Capture the cell that displays the provided text and extract its (x, y) central coordinate. 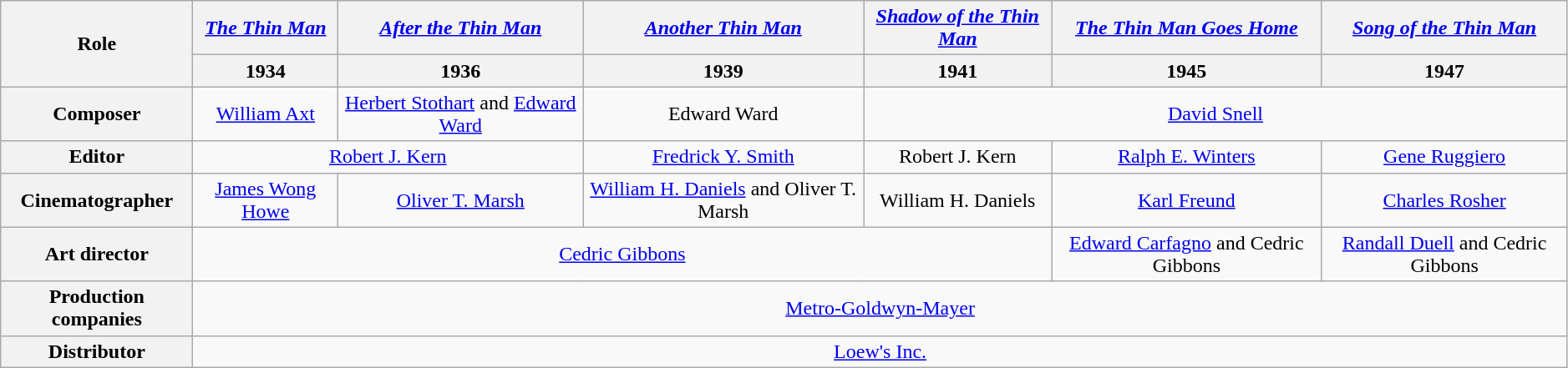
William Axt (266, 113)
1941 (957, 71)
Fredrick Y. Smith (723, 157)
Song of the Thin Man (1444, 28)
Oliver T. Marsh (461, 200)
Gene Ruggiero (1444, 157)
Randall Duell and Cedric Gibbons (1444, 254)
Edward Ward (723, 113)
Edward Carfagno and Cedric Gibbons (1186, 254)
Loew's Inc. (880, 351)
Metro-Goldwyn-Mayer (880, 309)
Karl Freund (1186, 200)
Production companies (97, 309)
Cinematographer (97, 200)
James Wong Howe (266, 200)
Charles Rosher (1444, 200)
Another Thin Man (723, 28)
Composer (97, 113)
1939 (723, 71)
Editor (97, 157)
Art director (97, 254)
Herbert Stothart and Edward Ward (461, 113)
After the Thin Man (461, 28)
1947 (1444, 71)
1936 (461, 71)
The Thin Man (266, 28)
Distributor (97, 351)
Shadow of the Thin Man (957, 28)
David Snell (1216, 113)
1945 (1186, 71)
Cedric Gibbons (622, 254)
The Thin Man Goes Home (1186, 28)
1934 (266, 71)
William H. Daniels (957, 200)
William H. Daniels and Oliver T. Marsh (723, 200)
Role (97, 43)
Ralph E. Winters (1186, 157)
